Provide the [x, y] coordinate of the cell's center where the given text is located.  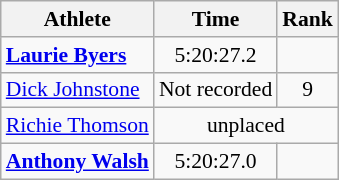
5:20:27.2 [216, 55]
Richie Thomson [78, 126]
Not recorded [216, 90]
Time [216, 19]
5:20:27.0 [216, 162]
Anthony Walsh [78, 162]
9 [308, 90]
unplaced [246, 126]
Athlete [78, 19]
Laurie Byers [78, 55]
Rank [308, 19]
Dick Johnstone [78, 90]
